Return [X, Y] of the center of cell containing provided text 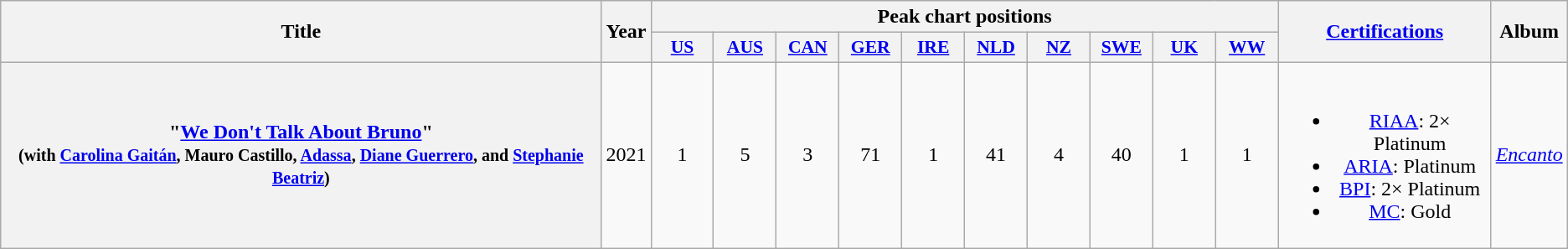
Title [302, 32]
AUS [745, 48]
Encanto [1529, 154]
4 [1059, 154]
"We Don't Talk About Bruno"(with Carolina Gaitán, Mauro Castillo, Adassa, Diane Guerrero, and Stephanie Beatriz) [302, 154]
NLD [997, 48]
41 [997, 154]
Certifications [1385, 32]
40 [1121, 154]
Year [627, 32]
IRE [933, 48]
RIAA: 2× PlatinumARIA: PlatinumBPI: 2× PlatinumMC: Gold [1385, 154]
SWE [1121, 48]
WW [1246, 48]
CAN [807, 48]
2021 [627, 154]
Peak chart positions [965, 17]
NZ [1059, 48]
5 [745, 154]
US [682, 48]
Album [1529, 32]
GER [871, 48]
UK [1184, 48]
71 [871, 154]
3 [807, 154]
